Capture the cell that displays the provided text and extract its (x, y) central coordinate. 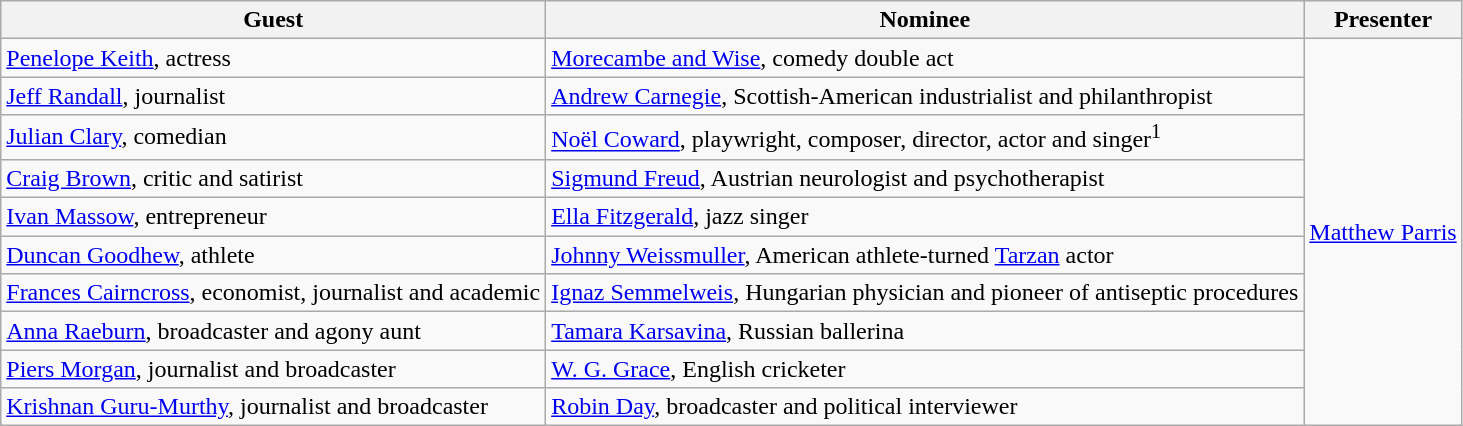
Penelope Keith, actress (274, 58)
Morecambe and Wise, comedy double act (925, 58)
Piers Morgan, journalist and broadcaster (274, 369)
Robin Day, broadcaster and political interviewer (925, 407)
Frances Cairncross, economist, journalist and academic (274, 293)
Ivan Massow, entrepreneur (274, 217)
Jeff Randall, journalist (274, 96)
Andrew Carnegie, Scottish-American industrialist and philanthropist (925, 96)
Ignaz Semmelweis, Hungarian physician and pioneer of antiseptic procedures (925, 293)
Ella Fitzgerald, jazz singer (925, 217)
W. G. Grace, English cricketer (925, 369)
Presenter (1383, 20)
Johnny Weissmuller, American athlete-turned Tarzan actor (925, 255)
Tamara Karsavina, Russian ballerina (925, 331)
Anna Raeburn, broadcaster and agony aunt (274, 331)
Sigmund Freud, Austrian neurologist and psychotherapist (925, 178)
Noël Coward, playwright, composer, director, actor and singer1 (925, 138)
Guest (274, 20)
Craig Brown, critic and satirist (274, 178)
Krishnan Guru-Murthy, journalist and broadcaster (274, 407)
Matthew Parris (1383, 232)
Julian Clary, comedian (274, 138)
Duncan Goodhew, athlete (274, 255)
Nominee (925, 20)
